Scan for the cell matching the given text and deliver its [X, Y] coordinate at center. 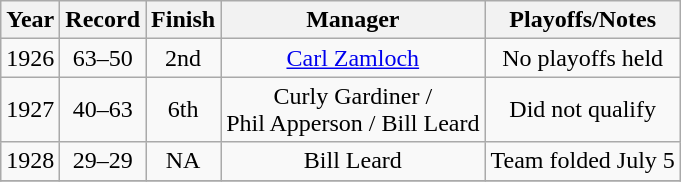
Carl Zamloch [353, 58]
Team folded July 5 [582, 161]
Curly Gardiner /Phil Apperson / Bill Leard [353, 110]
2nd [184, 58]
Record [103, 20]
1927 [30, 110]
Bill Leard [353, 161]
Playoffs/Notes [582, 20]
1928 [30, 161]
40–63 [103, 110]
NA [184, 161]
Did not qualify [582, 110]
29–29 [103, 161]
Finish [184, 20]
1926 [30, 58]
Year [30, 20]
6th [184, 110]
No playoffs held [582, 58]
Manager [353, 20]
63–50 [103, 58]
